Capture the cell that displays the provided text and extract its [X, Y] central coordinate. 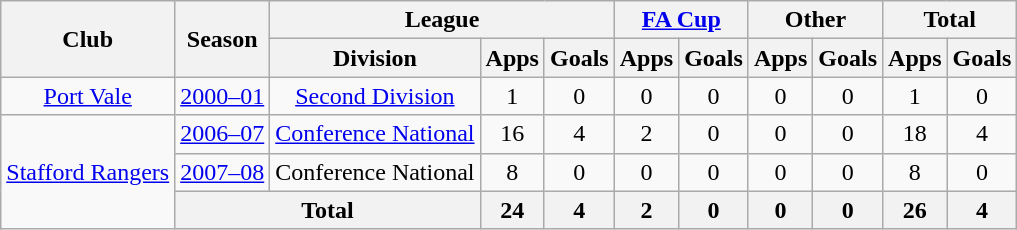
2007–08 [222, 172]
Other [815, 20]
24 [512, 210]
FA Cup [681, 20]
18 [915, 134]
16 [512, 134]
26 [915, 210]
Stafford Rangers [88, 172]
Division [375, 58]
2000–01 [222, 96]
Season [222, 39]
League [442, 20]
Port Vale [88, 96]
Second Division [375, 96]
2006–07 [222, 134]
Club [88, 39]
